Scan for the cell matching the given text and deliver its (X, Y) coordinate at center. 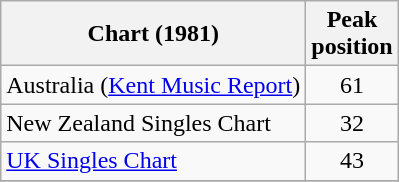
Peakposition (352, 34)
61 (352, 85)
32 (352, 123)
New Zealand Singles Chart (154, 123)
UK Singles Chart (154, 161)
Chart (1981) (154, 34)
Australia (Kent Music Report) (154, 85)
43 (352, 161)
